Locate the cell with the specified text and output its [X, Y] center coordinate. 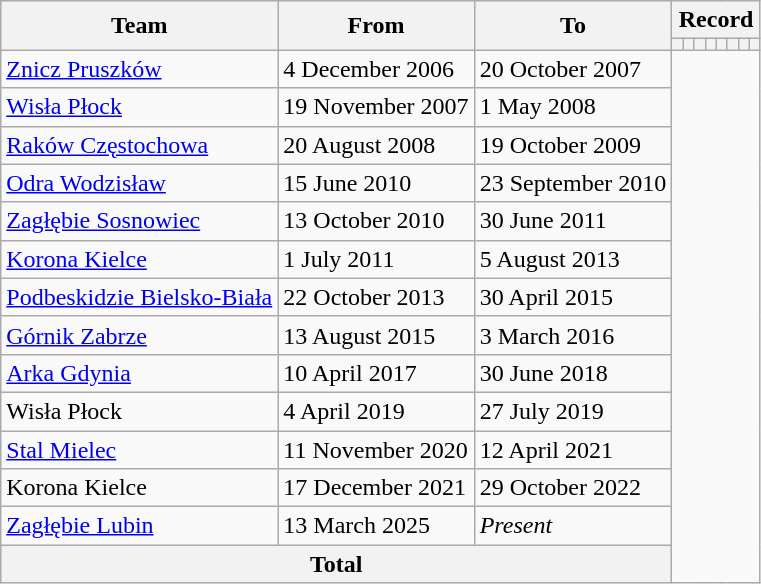
Znicz Pruszków [140, 69]
13 March 2025 [376, 526]
Podbeskidzie Bielsko-Biała [140, 297]
Odra Wodzisław [140, 183]
Team [140, 26]
Arka Gdynia [140, 373]
22 October 2013 [376, 297]
Total [336, 564]
23 September 2010 [573, 183]
Górnik Zabrze [140, 335]
10 April 2017 [376, 373]
19 October 2009 [573, 145]
15 June 2010 [376, 183]
20 October 2007 [573, 69]
Zagłębie Lubin [140, 526]
4 April 2019 [376, 411]
4 December 2006 [376, 69]
Present [573, 526]
17 December 2021 [376, 488]
1 May 2008 [573, 107]
30 June 2011 [573, 221]
To [573, 26]
1 July 2011 [376, 259]
11 November 2020 [376, 449]
13 October 2010 [376, 221]
Stal Mielec [140, 449]
5 August 2013 [573, 259]
From [376, 26]
19 November 2007 [376, 107]
29 October 2022 [573, 488]
27 July 2019 [573, 411]
30 June 2018 [573, 373]
12 April 2021 [573, 449]
30 April 2015 [573, 297]
20 August 2008 [376, 145]
3 March 2016 [573, 335]
Record [716, 20]
Zagłębie Sosnowiec [140, 221]
13 August 2015 [376, 335]
Raków Częstochowa [140, 145]
